Search for the cell housing the specified text and yield its [X, Y] center coordinate. 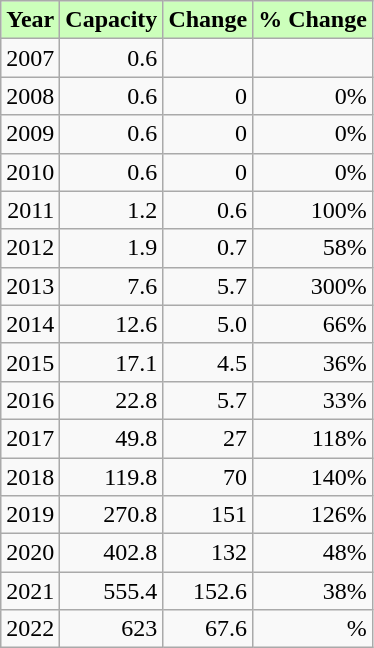
151 [208, 515]
2017 [30, 438]
140% [313, 477]
2007 [30, 58]
12.6 [112, 324]
2012 [30, 248]
70 [208, 477]
0.7 [208, 248]
2019 [30, 515]
1.9 [112, 248]
66% [313, 324]
623 [112, 629]
2015 [30, 362]
Capacity [112, 20]
2021 [30, 591]
118% [313, 438]
2022 [30, 629]
132 [208, 553]
126% [313, 515]
4.5 [208, 362]
49.8 [112, 438]
2011 [30, 210]
300% [313, 286]
17.1 [112, 362]
33% [313, 400]
27 [208, 438]
% Change [313, 20]
Change [208, 20]
48% [313, 553]
2014 [30, 324]
58% [313, 248]
67.6 [208, 629]
Year [30, 20]
36% [313, 362]
5.0 [208, 324]
2018 [30, 477]
402.8 [112, 553]
38% [313, 591]
152.6 [208, 591]
2016 [30, 400]
270.8 [112, 515]
100% [313, 210]
2009 [30, 134]
2013 [30, 286]
2008 [30, 96]
22.8 [112, 400]
% [313, 629]
555.4 [112, 591]
1.2 [112, 210]
7.6 [112, 286]
119.8 [112, 477]
2010 [30, 172]
2020 [30, 553]
